Determine the [X, Y] coordinate at the center of the cell enclosing the given text.  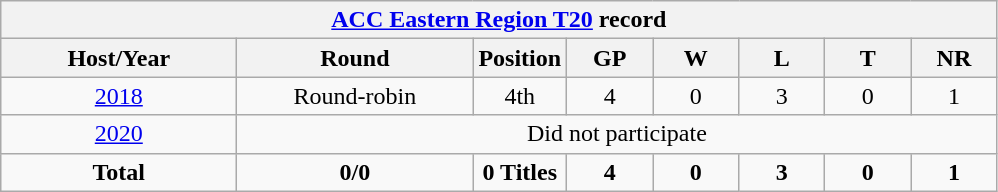
Total [119, 172]
Position [520, 58]
4th [520, 96]
W [696, 58]
GP [610, 58]
2020 [119, 134]
2018 [119, 96]
L [782, 58]
0 Titles [520, 172]
ACC Eastern Region T20 record [499, 20]
Round [355, 58]
T [868, 58]
Host/Year [119, 58]
0/0 [355, 172]
Round-robin [355, 96]
NR [954, 58]
Did not participate [617, 134]
